Provide the (x, y) coordinate of the cell's center where the given text is located.  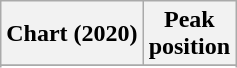
Chart (2020) (72, 34)
Peakposition (189, 34)
